Find where the given text appears and provide that cell's center as [X, Y] coordinate. 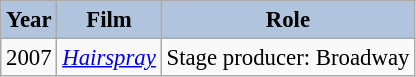
Role [288, 20]
Year [29, 20]
Stage producer: Broadway [288, 58]
Film [109, 20]
Hairspray [109, 58]
2007 [29, 58]
